Capture the cell that displays the provided text and extract its [X, Y] central coordinate. 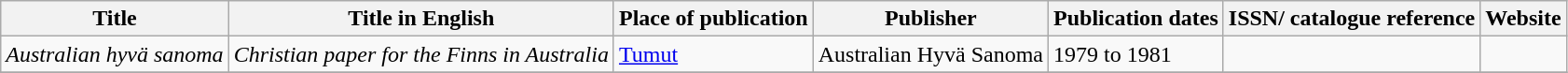
Christian paper for the Finns in Australia [421, 54]
Publisher [930, 19]
Australian hyvä sanoma [115, 54]
1979 to 1981 [1136, 54]
Tumut [713, 54]
Australian Hyvä Sanoma [930, 54]
Title in English [421, 19]
ISSN/ catalogue reference [1352, 19]
Publication dates [1136, 19]
Website [1523, 19]
Title [115, 19]
Place of publication [713, 19]
